Determine the [X, Y] coordinate at the center of the cell enclosing the given text.  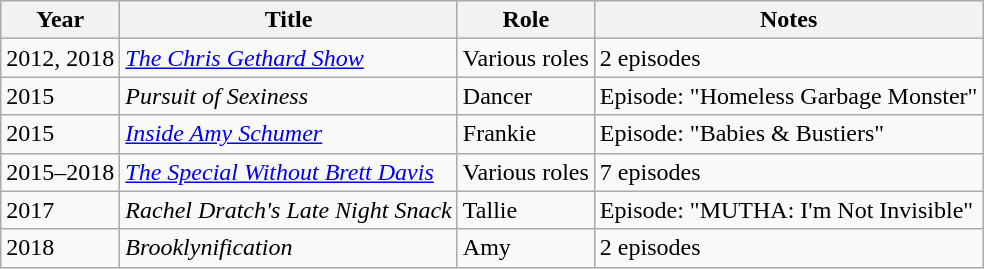
Frankie [526, 134]
Brooklynification [288, 248]
Rachel Dratch's Late Night Snack [288, 210]
Episode: "MUTHA: I'm Not Invisible" [788, 210]
7 episodes [788, 172]
2015–2018 [60, 172]
Role [526, 20]
Tallie [526, 210]
Amy [526, 248]
Notes [788, 20]
Pursuit of Sexiness [288, 96]
2018 [60, 248]
The Chris Gethard Show [288, 58]
Episode: "Homeless Garbage Monster" [788, 96]
Title [288, 20]
Year [60, 20]
2012, 2018 [60, 58]
The Special Without Brett Davis [288, 172]
Dancer [526, 96]
Inside Amy Schumer [288, 134]
2017 [60, 210]
Episode: "Babies & Bustiers" [788, 134]
